Identify which cell holds the provided text, then report its [X, Y] central coordinate. 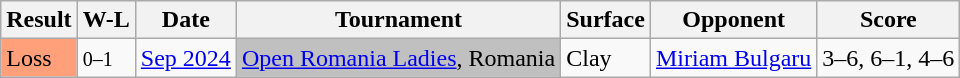
Result [39, 20]
0–1 [106, 58]
Surface [606, 20]
Miriam Bulgaru [733, 58]
Score [888, 20]
Tournament [398, 20]
Open Romania Ladies, Romania [398, 58]
Sep 2024 [186, 58]
Clay [606, 58]
W-L [106, 20]
Date [186, 20]
Loss [39, 58]
3–6, 6–1, 4–6 [888, 58]
Opponent [733, 20]
